For the text-containing cell, return its midpoint in [X, Y] coordinate format. 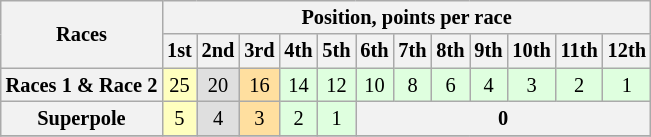
10 [375, 85]
5th [337, 51]
8 [413, 85]
Races [82, 34]
2nd [218, 51]
12 [337, 85]
Position, points per race [406, 17]
25 [180, 85]
20 [218, 85]
12th [627, 51]
0 [504, 118]
10th [531, 51]
3rd [259, 51]
9th [489, 51]
8th [451, 51]
14 [299, 85]
11th [580, 51]
Superpole [82, 118]
16 [259, 85]
4th [299, 51]
6 [451, 85]
5 [180, 118]
7th [413, 51]
1st [180, 51]
Races 1 & Race 2 [82, 85]
6th [375, 51]
